Scan for the cell matching the given text and deliver its [X, Y] coordinate at center. 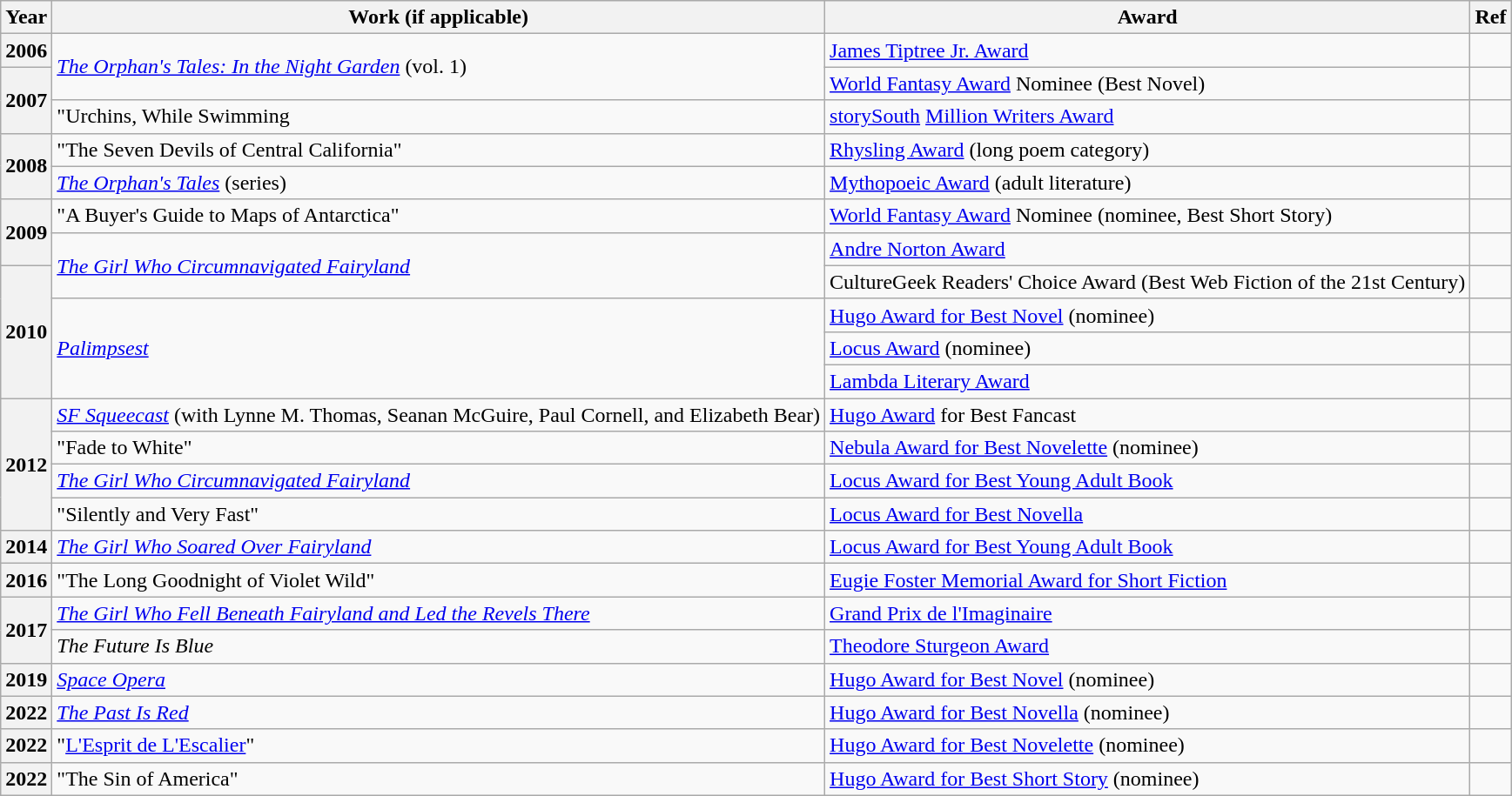
The Future Is Blue [439, 646]
"The Long Goodnight of Violet Wild" [439, 580]
Nebula Award for Best Novelette (nominee) [1147, 448]
The Girl Who Soared Over Fairyland [439, 547]
World Fantasy Award Nominee (nominee, Best Short Story) [1147, 216]
2006 [26, 50]
Hugo Award for Best Novella (nominee) [1147, 712]
Andre Norton Award [1147, 249]
Lambda Literary Award [1147, 381]
2019 [26, 679]
2012 [26, 465]
James Tiptree Jr. Award [1147, 50]
"The Sin of America" [439, 779]
The Girl Who Fell Beneath Fairyland and Led the Revels There [439, 613]
Award [1147, 17]
Grand Prix de l'Imaginaire [1147, 613]
Hugo Award for Best Fancast [1147, 415]
"Silently and Very Fast" [439, 514]
Year [26, 17]
Theodore Sturgeon Award [1147, 646]
Work (if applicable) [439, 17]
storySouth Million Writers Award [1147, 117]
Ref [1490, 17]
"Urchins, While Swimming [439, 117]
2010 [26, 331]
SF Squeecast (with Lynne M. Thomas, Seanan McGuire, Paul Cornell, and Elizabeth Bear) [439, 415]
The Orphan's Tales: In the Night Garden (vol. 1) [439, 67]
Locus Award for Best Novella [1147, 514]
"A Buyer's Guide to Maps of Antarctica" [439, 216]
The Past Is Red [439, 712]
2009 [26, 232]
2017 [26, 630]
Eugie Foster Memorial Award for Short Fiction [1147, 580]
Hugo Award for Best Novelette (nominee) [1147, 746]
2014 [26, 547]
2016 [26, 580]
"Fade to White" [439, 448]
Hugo Award for Best Short Story (nominee) [1147, 779]
Space Opera [439, 679]
World Fantasy Award Nominee (Best Novel) [1147, 84]
CultureGeek Readers' Choice Award (Best Web Fiction of the 21st Century) [1147, 282]
Palimpsest [439, 348]
"L'Esprit de L'Escalier" [439, 746]
"The Seven Devils of Central California" [439, 150]
2007 [26, 100]
Locus Award (nominee) [1147, 348]
2008 [26, 166]
The Orphan's Tales (series) [439, 183]
Mythopoeic Award (adult literature) [1147, 183]
Rhysling Award (long poem category) [1147, 150]
